Provide the [X, Y] coordinate of the cell's center where the given text is located.  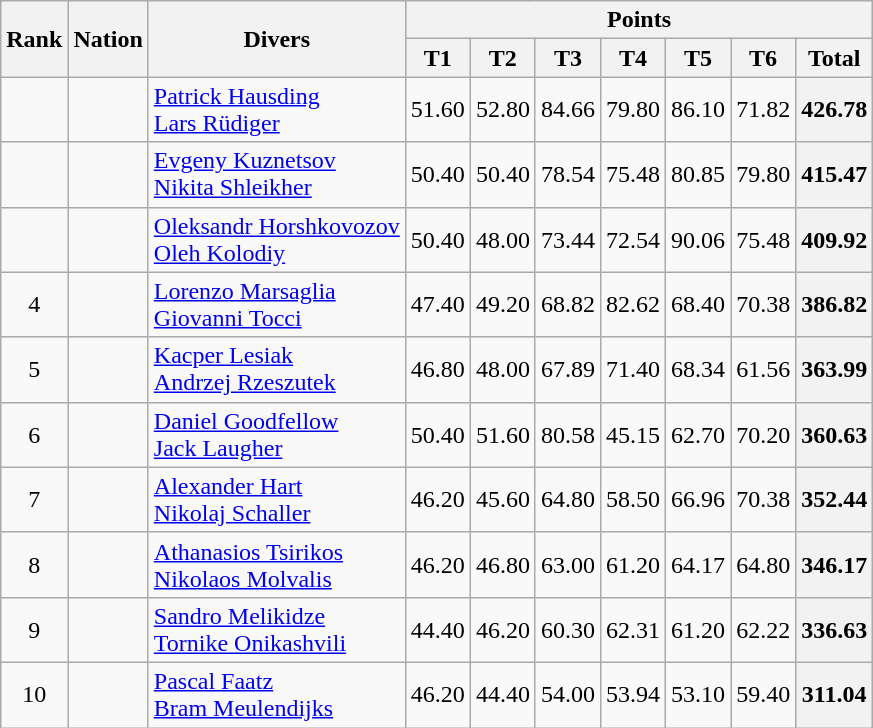
T2 [502, 58]
6 [34, 434]
60.30 [568, 630]
Alexander HartNikolaj Schaller [276, 500]
5 [34, 370]
Total [834, 58]
Points [638, 20]
Rank [34, 39]
61.56 [764, 370]
8 [34, 564]
59.40 [764, 694]
415.47 [834, 174]
352.44 [834, 500]
363.99 [834, 370]
62.31 [632, 630]
73.44 [568, 240]
80.58 [568, 434]
67.89 [568, 370]
80.85 [698, 174]
Nation [108, 39]
70.20 [764, 434]
Evgeny KuznetsovNikita Shleikher [276, 174]
Lorenzo MarsagliaGiovanni Tocci [276, 304]
58.50 [632, 500]
409.92 [834, 240]
71.40 [632, 370]
426.78 [834, 110]
84.66 [568, 110]
45.15 [632, 434]
54.00 [568, 694]
78.54 [568, 174]
386.82 [834, 304]
Oleksandr HorshkovozovOleh Kolodiy [276, 240]
Sandro MelikidzeTornike Onikashvili [276, 630]
T5 [698, 58]
T4 [632, 58]
Kacper LesiakAndrzej Rzeszutek [276, 370]
Divers [276, 39]
4 [34, 304]
47.40 [438, 304]
45.60 [502, 500]
Patrick HausdingLars Rüdiger [276, 110]
90.06 [698, 240]
Daniel GoodfellowJack Laugher [276, 434]
86.10 [698, 110]
68.82 [568, 304]
64.17 [698, 564]
82.62 [632, 304]
68.40 [698, 304]
T1 [438, 58]
66.96 [698, 500]
360.63 [834, 434]
T3 [568, 58]
311.04 [834, 694]
Pascal FaatzBram Meulendijks [276, 694]
T6 [764, 58]
71.82 [764, 110]
62.70 [698, 434]
336.63 [834, 630]
68.34 [698, 370]
63.00 [568, 564]
7 [34, 500]
Athanasios TsirikosNikolaos Molvalis [276, 564]
53.94 [632, 694]
52.80 [502, 110]
9 [34, 630]
53.10 [698, 694]
62.22 [764, 630]
346.17 [834, 564]
72.54 [632, 240]
49.20 [502, 304]
10 [34, 694]
